Locate the cell with the specified text and output its [x, y] center coordinate. 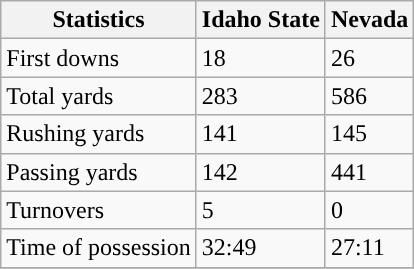
Time of possession [99, 248]
283 [260, 96]
Idaho State [260, 20]
Passing yards [99, 172]
5 [260, 210]
441 [369, 172]
145 [369, 134]
586 [369, 96]
Rushing yards [99, 134]
Total yards [99, 96]
0 [369, 210]
18 [260, 58]
27:11 [369, 248]
142 [260, 172]
Nevada [369, 20]
26 [369, 58]
Statistics [99, 20]
32:49 [260, 248]
First downs [99, 58]
Turnovers [99, 210]
141 [260, 134]
